From the cell containing the given text, extract its center point as (x, y) coordinate. 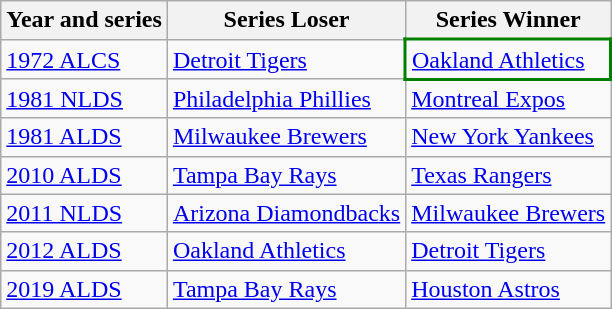
Series Loser (286, 20)
Montreal Expos (508, 98)
Series Winner (508, 20)
Philadelphia Phillies (286, 98)
Houston Astros (508, 289)
1981 NLDS (84, 98)
Arizona Diamondbacks (286, 213)
2011 NLDS (84, 213)
2010 ALDS (84, 175)
1972 ALCS (84, 60)
2019 ALDS (84, 289)
Year and series (84, 20)
1981 ALDS (84, 137)
2012 ALDS (84, 251)
New York Yankees (508, 137)
Texas Rangers (508, 175)
